Locate the cell with the specified text and output its [x, y] center coordinate. 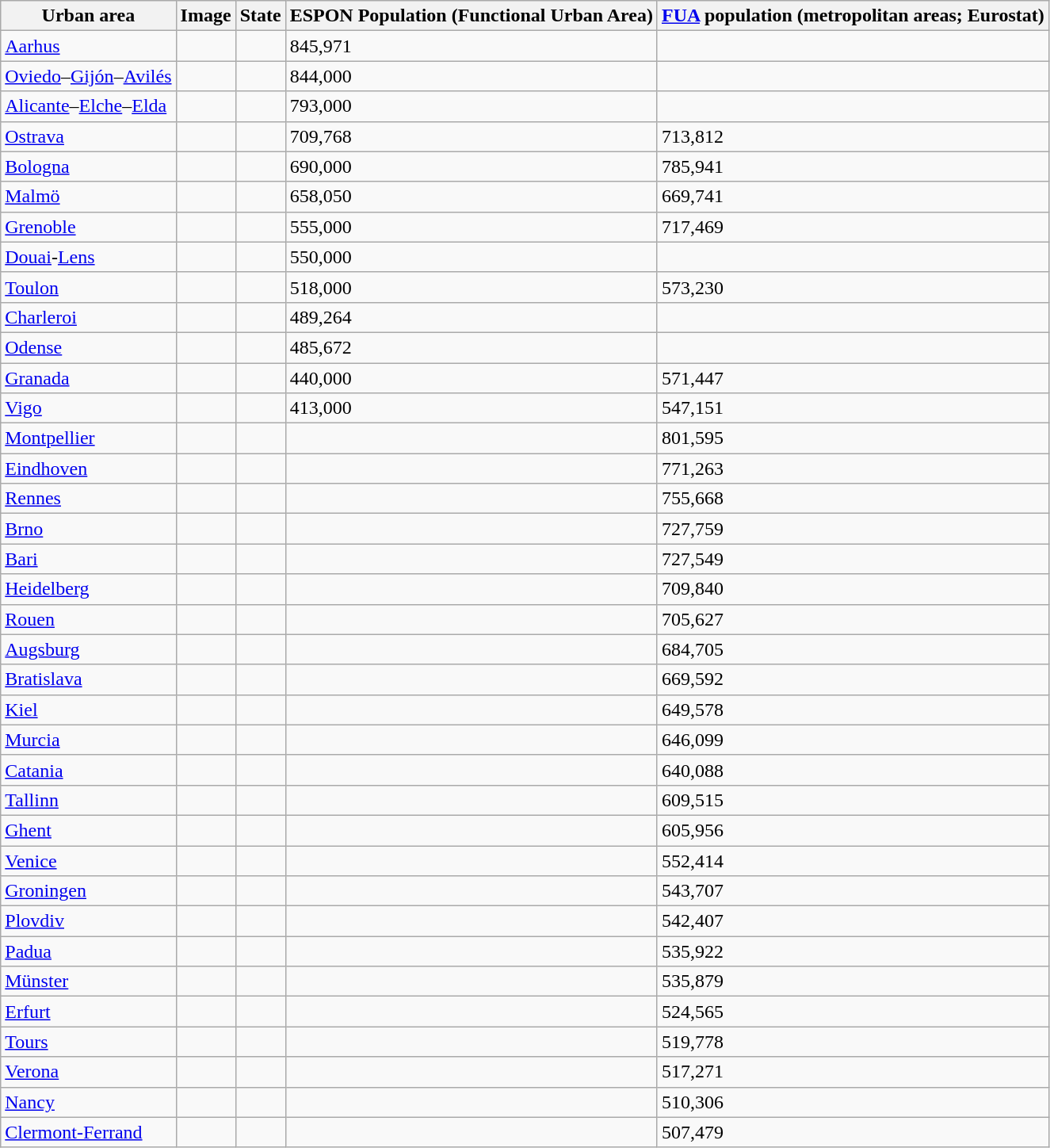
543,707 [853, 891]
Brno [89, 529]
Bari [89, 559]
535,879 [853, 982]
Alicante–Elche–Elda [89, 106]
510,306 [853, 1102]
Nancy [89, 1102]
Image [206, 16]
Toulon [89, 287]
State [260, 16]
413,000 [471, 408]
Bologna [89, 166]
Verona [89, 1072]
785,941 [853, 166]
658,050 [471, 197]
709,768 [471, 136]
Tours [89, 1042]
Padua [89, 951]
705,627 [853, 619]
755,668 [853, 499]
Eindhoven [89, 469]
609,515 [853, 800]
845,971 [471, 46]
Montpellier [89, 438]
684,705 [853, 649]
518,000 [471, 287]
Charleroi [89, 317]
535,922 [853, 951]
Douai-Lens [89, 257]
713,812 [853, 136]
Murcia [89, 740]
Venice [89, 860]
Catania [89, 770]
FUA population (metropolitan areas; Eurostat) [853, 16]
489,264 [471, 317]
550,000 [471, 257]
Vigo [89, 408]
Heidelberg [89, 589]
507,479 [853, 1132]
555,000 [471, 227]
Plovdiv [89, 921]
573,230 [853, 287]
517,271 [853, 1072]
717,469 [853, 227]
Kiel [89, 710]
Erfurt [89, 1012]
571,447 [853, 378]
Grenoble [89, 227]
Münster [89, 982]
605,956 [853, 830]
Ostrava [89, 136]
640,088 [853, 770]
649,578 [853, 710]
727,549 [853, 559]
801,595 [853, 438]
ESPON Population (Functional Urban Area) [471, 16]
Bratislava [89, 679]
Ghent [89, 830]
547,151 [853, 408]
Urban area [89, 16]
690,000 [471, 166]
844,000 [471, 76]
646,099 [853, 740]
Tallinn [89, 800]
669,592 [853, 679]
Aarhus [89, 46]
Malmö [89, 197]
542,407 [853, 921]
Groningen [89, 891]
771,263 [853, 469]
793,000 [471, 106]
Clermont-Ferrand [89, 1132]
485,672 [471, 347]
Rennes [89, 499]
Rouen [89, 619]
727,759 [853, 529]
Odense [89, 347]
440,000 [471, 378]
709,840 [853, 589]
Augsburg [89, 649]
Oviedo–Gijón–Avilés [89, 76]
Granada [89, 378]
669,741 [853, 197]
519,778 [853, 1042]
524,565 [853, 1012]
552,414 [853, 860]
